Identify which cell holds the provided text, then report its (x, y) central coordinate. 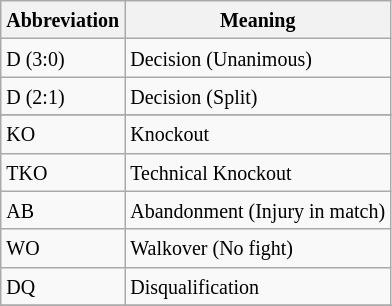
Decision (Unanimous) (258, 58)
D (2:1) (63, 96)
Meaning (258, 20)
DQ (63, 286)
TKO (63, 172)
Abbreviation (63, 20)
KO (63, 134)
Disqualification (258, 286)
Walkover (No fight) (258, 248)
Knockout (258, 134)
Technical Knockout (258, 172)
Abandonment (Injury in match) (258, 210)
Decision (Split) (258, 96)
AB (63, 210)
D (3:0) (63, 58)
WO (63, 248)
